Return (X, Y) of the center of cell containing provided text 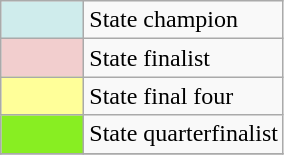
State finalist (184, 58)
State final four (184, 96)
State quarterfinalist (184, 134)
State champion (184, 20)
